Return (X, Y) of the center of cell containing provided text 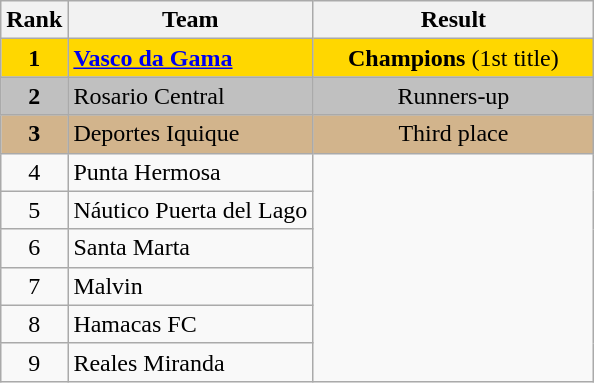
Team (190, 20)
Santa Marta (190, 248)
Champions (1st title) (454, 58)
6 (34, 248)
4 (34, 172)
1 (34, 58)
Rosario Central (190, 96)
Rank (34, 20)
9 (34, 362)
Malvin (190, 286)
Punta Hermosa (190, 172)
8 (34, 324)
3 (34, 134)
Reales Miranda (190, 362)
Runners-up (454, 96)
7 (34, 286)
2 (34, 96)
Deportes Iquique (190, 134)
5 (34, 210)
Result (454, 20)
Third place (454, 134)
Hamacas FC (190, 324)
Náutico Puerta del Lago (190, 210)
Vasco da Gama (190, 58)
